Capture the cell that displays the provided text and extract its [x, y] central coordinate. 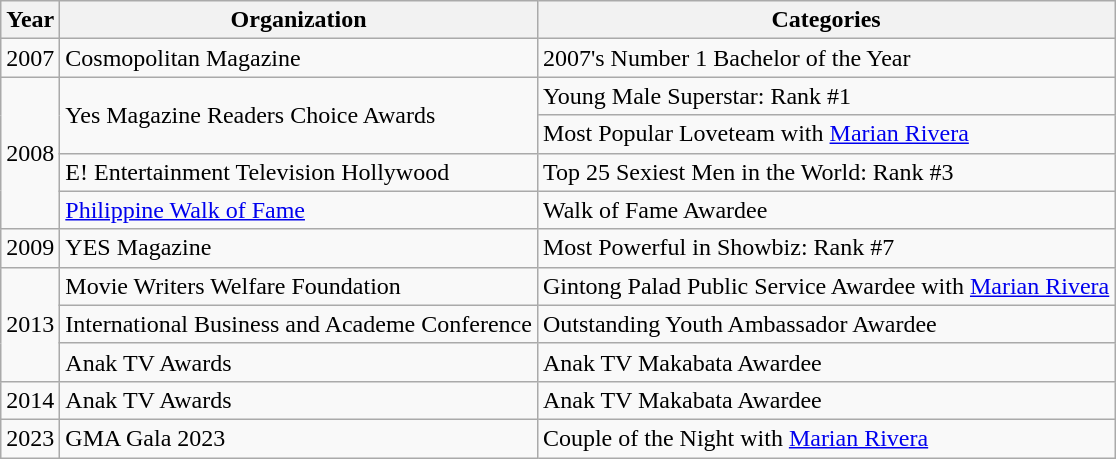
2007 [30, 58]
2009 [30, 248]
2013 [30, 324]
E! Entertainment Television Hollywood [299, 172]
YES Magazine [299, 248]
Year [30, 20]
2007's Number 1 Bachelor of the Year [826, 58]
Top 25 Sexiest Men in the World: Rank #3 [826, 172]
2008 [30, 153]
Couple of the Night with Marian Rivera [826, 438]
Philippine Walk of Fame [299, 210]
Most Powerful in Showbiz: Rank #7 [826, 248]
International Business and Academe Conference [299, 324]
2023 [30, 438]
Movie Writers Welfare Foundation [299, 286]
Outstanding Youth Ambassador Awardee [826, 324]
Gintong Palad Public Service Awardee with Marian Rivera [826, 286]
Walk of Fame Awardee [826, 210]
Categories [826, 20]
GMA Gala 2023 [299, 438]
Yes Magazine Readers Choice Awards [299, 115]
Organization [299, 20]
Most Popular Loveteam with Marian Rivera [826, 134]
2014 [30, 400]
Young Male Superstar: Rank #1 [826, 96]
Cosmopolitan Magazine [299, 58]
